Locate the cell with the specified text and output its [x, y] center coordinate. 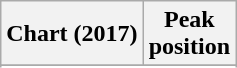
Chart (2017) [72, 34]
Peak position [189, 34]
